Extract the (X, Y) coordinate from the center of the cell holding the provided text.  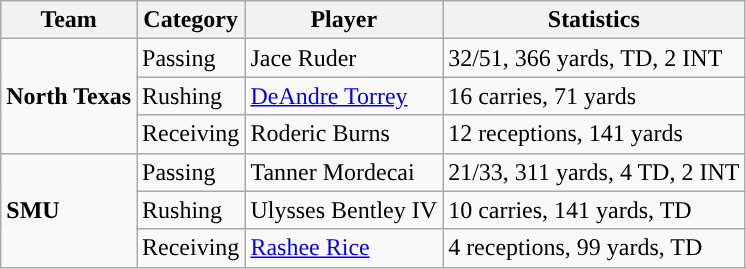
Rashee Rice (344, 248)
DeAndre Torrey (344, 96)
Statistics (594, 20)
21/33, 311 yards, 4 TD, 2 INT (594, 172)
Jace Ruder (344, 58)
16 carries, 71 yards (594, 96)
SMU (69, 210)
10 carries, 141 yards, TD (594, 210)
Player (344, 20)
12 receptions, 141 yards (594, 134)
Category (190, 20)
4 receptions, 99 yards, TD (594, 248)
Tanner Mordecai (344, 172)
Team (69, 20)
North Texas (69, 96)
Ulysses Bentley IV (344, 210)
Roderic Burns (344, 134)
32/51, 366 yards, TD, 2 INT (594, 58)
